Extract the [X, Y] coordinate from the center of the cell holding the provided text.  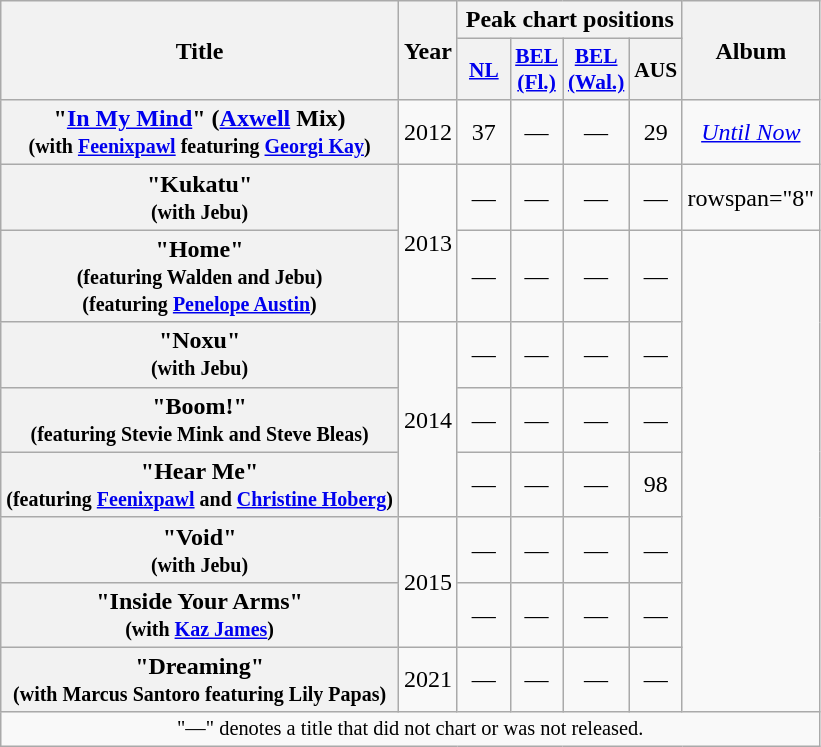
98 [656, 484]
"Void"(with Jebu) [200, 550]
2015 [428, 582]
"Home"(featuring Walden and Jebu)(featuring Penelope Austin) [200, 276]
Album [751, 50]
"Inside Your Arms"(with Kaz James) [200, 614]
"Hear Me"(featuring Feenixpawl and Christine Hoberg) [200, 484]
rowspan="8" [751, 198]
37 [484, 132]
"In My Mind" (Axwell Mix)(with Feenixpawl featuring Georgi Kay) [200, 132]
29 [656, 132]
NL [484, 70]
"—" denotes a title that did not chart or was not released. [410, 729]
"Boom!"(featuring Stevie Mink and Steve Bleas) [200, 420]
"Noxu"(with Jebu) [200, 354]
Until Now [751, 132]
Year [428, 50]
"Dreaming" (with Marcus Santoro featuring Lily Papas) [200, 680]
BEL (Fl.) [536, 70]
Peak chart positions [570, 20]
2021 [428, 680]
AUS [656, 70]
2013 [428, 244]
BEL (Wal.) [596, 70]
"Kukatu"(with Jebu) [200, 198]
Title [200, 50]
2012 [428, 132]
2014 [428, 420]
